Detect which cell encompasses the target text, then output its [x, y] center coordinate. 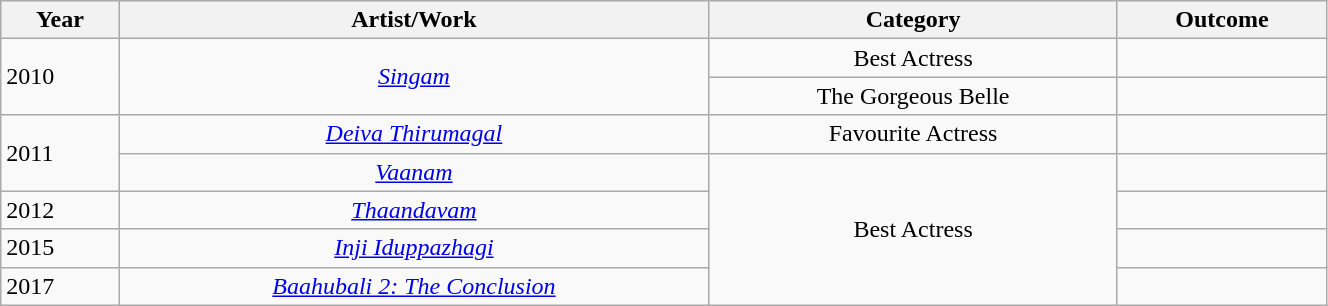
2010 [60, 77]
Baahubali 2: The Conclusion [414, 286]
Deiva Thirumagal [414, 134]
Inji Iduppazhagi [414, 248]
2015 [60, 248]
Outcome [1222, 20]
Favourite Actress [913, 134]
2011 [60, 153]
2012 [60, 210]
The Gorgeous Belle [913, 96]
2017 [60, 286]
Year [60, 20]
Category [913, 20]
Thaandavam [414, 210]
Vaanam [414, 172]
Singam [414, 77]
Artist/Work [414, 20]
